From the cell containing the given text, extract its center point as (X, Y) coordinate. 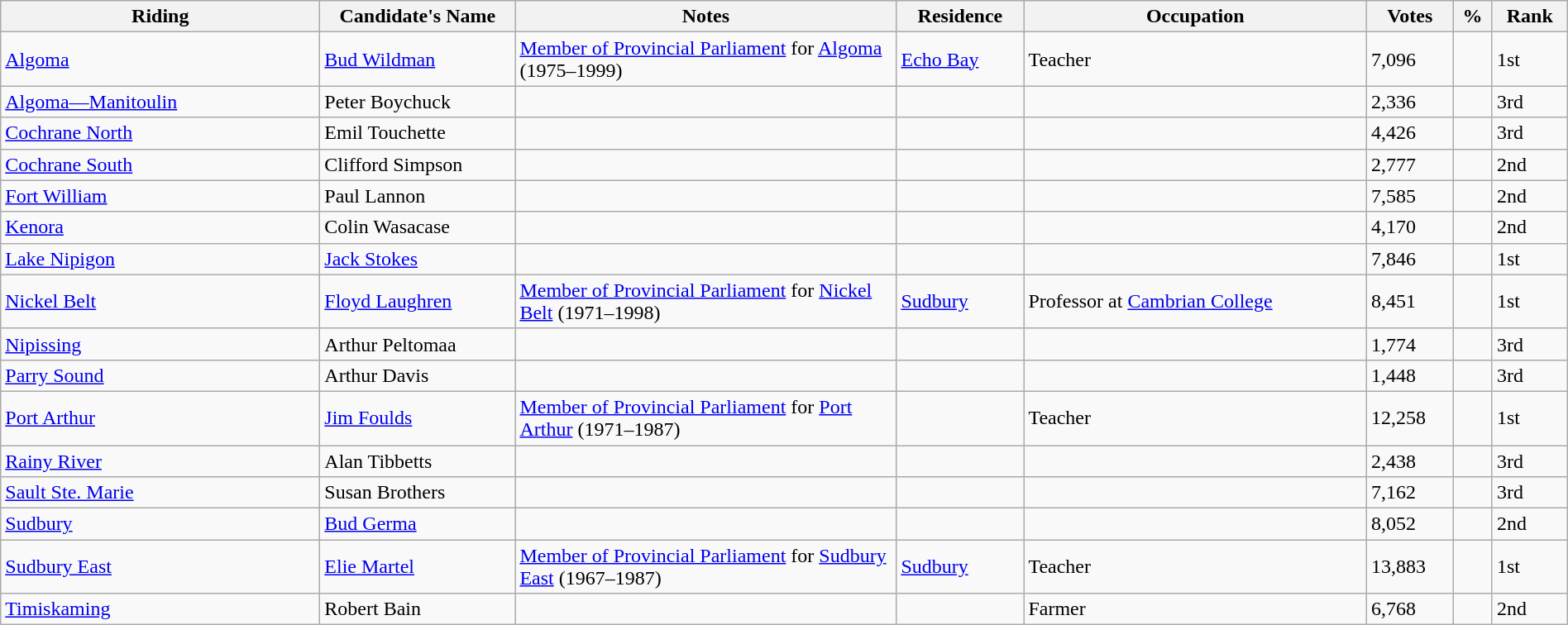
Professor at Cambrian College (1196, 301)
Sudbury East (160, 567)
Member of Provincial Parliament for Port Arthur (1971–1987) (706, 418)
Clifford Simpson (418, 165)
1,774 (1410, 344)
7,096 (1410, 60)
Paul Lannon (418, 196)
2,336 (1410, 102)
Susan Brothers (418, 493)
Cochrane South (160, 165)
Algoma—Manitoulin (160, 102)
Rank (1530, 17)
8,052 (1410, 524)
4,426 (1410, 133)
Emil Touchette (418, 133)
8,451 (1410, 301)
13,883 (1410, 567)
Algoma (160, 60)
Port Arthur (160, 418)
Member of Provincial Parliament for Nickel Belt (1971–1998) (706, 301)
Nickel Belt (160, 301)
Rainy River (160, 460)
Parry Sound (160, 375)
Floyd Laughren (418, 301)
7,585 (1410, 196)
Fort William (160, 196)
Member of Provincial Parliament for Algoma (1975–1999) (706, 60)
Candidate's Name (418, 17)
12,258 (1410, 418)
6,768 (1410, 609)
Nipissing (160, 344)
Peter Boychuck (418, 102)
Farmer (1196, 609)
Residence (960, 17)
Arthur Davis (418, 375)
Elie Martel (418, 567)
Colin Wasacase (418, 227)
Cochrane North (160, 133)
Bud Wildman (418, 60)
Bud Germa (418, 524)
Occupation (1196, 17)
Alan Tibbetts (418, 460)
Timiskaming (160, 609)
% (1472, 17)
7,846 (1410, 259)
Lake Nipigon (160, 259)
2,438 (1410, 460)
Member of Provincial Parliament for Sudbury East (1967–1987) (706, 567)
Arthur Peltomaa (418, 344)
Votes (1410, 17)
Notes (706, 17)
Echo Bay (960, 60)
Kenora (160, 227)
4,170 (1410, 227)
7,162 (1410, 493)
Jim Foulds (418, 418)
Sault Ste. Marie (160, 493)
Riding (160, 17)
2,777 (1410, 165)
Robert Bain (418, 609)
1,448 (1410, 375)
Jack Stokes (418, 259)
